Search for the cell housing the specified text and yield its (X, Y) center coordinate. 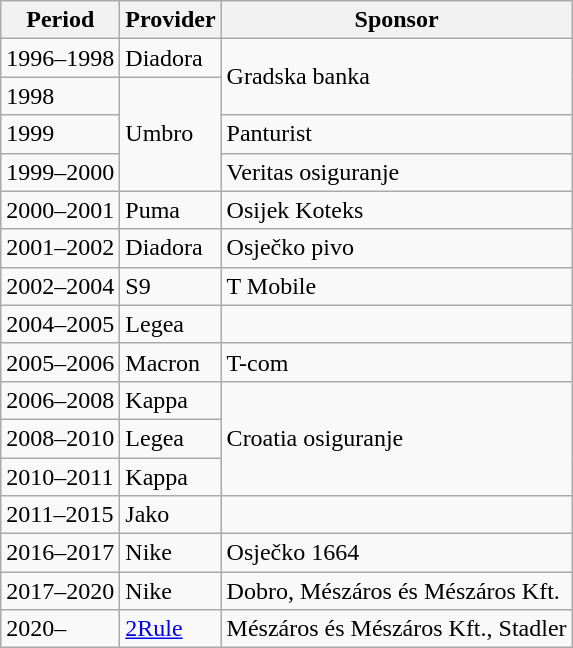
Umbro (170, 134)
2010–2011 (60, 477)
Osječko pivo (396, 248)
Veritas osiguranje (396, 172)
T Mobile (396, 286)
Sponsor (396, 20)
2000–2001 (60, 210)
Mészáros és Mészáros Kft., Stadler (396, 629)
1999 (60, 134)
Osijek Koteks (396, 210)
2001–2002 (60, 248)
Period (60, 20)
1998 (60, 96)
1999–2000 (60, 172)
Jako (170, 515)
Macron (170, 362)
2017–2020 (60, 591)
S9 (170, 286)
Provider (170, 20)
1996–1998 (60, 58)
Gradska banka (396, 77)
Croatia osiguranje (396, 438)
2004–2005 (60, 324)
Dobro, Mészáros és Mészáros Kft. (396, 591)
2002–2004 (60, 286)
2008–2010 (60, 438)
T-com (396, 362)
Panturist (396, 134)
Puma (170, 210)
2011–2015 (60, 515)
2020– (60, 629)
Osječko 1664 (396, 553)
2Rule (170, 629)
2016–2017 (60, 553)
2006–2008 (60, 400)
2005–2006 (60, 362)
